Extract the [x, y] coordinate from the center of the cell holding the provided text.  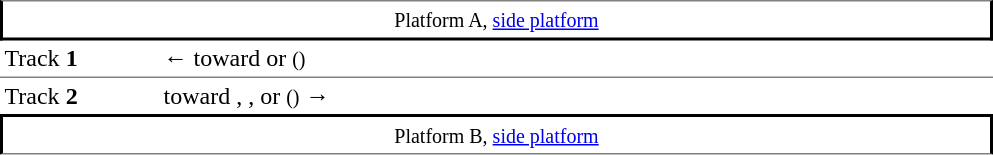
toward , , or () → [576, 95]
← toward or () [576, 58]
Platform A, side platform [496, 20]
Platform B, side platform [496, 134]
Track 2 [80, 95]
Track 1 [80, 58]
